Provide the (x, y) coordinate of the cell's center where the given text is located.  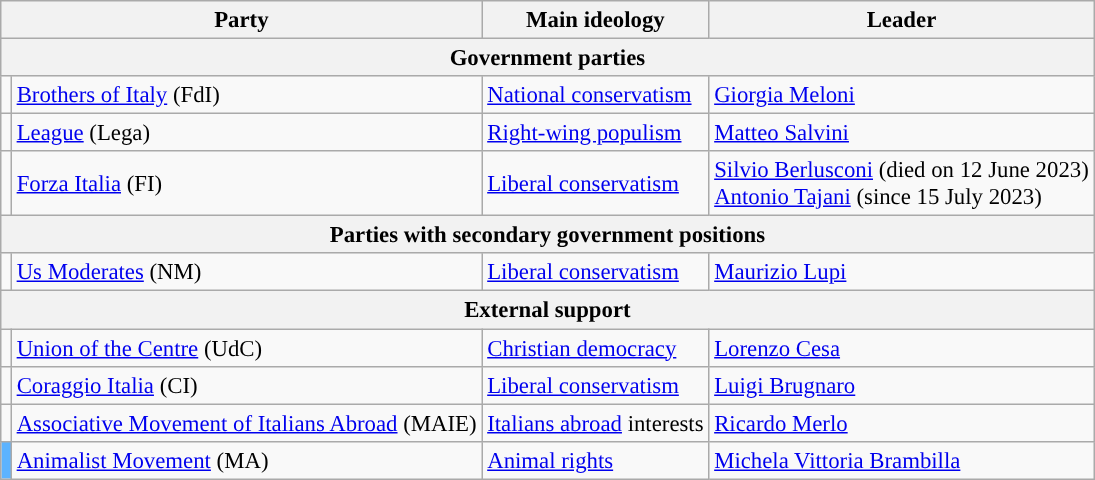
Luigi Brugnaro (902, 385)
Union of the Centre (UdC) (246, 348)
Leader (902, 20)
Michela Vittoria Brambilla (902, 460)
Giorgia Meloni (902, 95)
Animalist Movement (MA) (246, 460)
National conservatism (596, 95)
Maurizio Lupi (902, 273)
Party (242, 20)
Forza Italia (FI) (246, 184)
Lorenzo Cesa (902, 348)
Matteo Salvini (902, 133)
Ricardo Merlo (902, 423)
Christian democracy (596, 348)
Main ideology (596, 20)
Silvio Berlusconi (died on 12 June 2023)Antonio Tajani (since 15 July 2023) (902, 184)
Right-wing populism (596, 133)
Government parties (548, 58)
Brothers of Italy (FdI) (246, 95)
Animal rights (596, 460)
Us Moderates (NM) (246, 273)
League (Lega) (246, 133)
Associative Movement of Italians Abroad (MAIE) (246, 423)
Coraggio Italia (CI) (246, 385)
Parties with secondary government positions (548, 235)
Italians abroad interests (596, 423)
External support (548, 310)
